Detect which cell encompasses the target text, then output its [x, y] center coordinate. 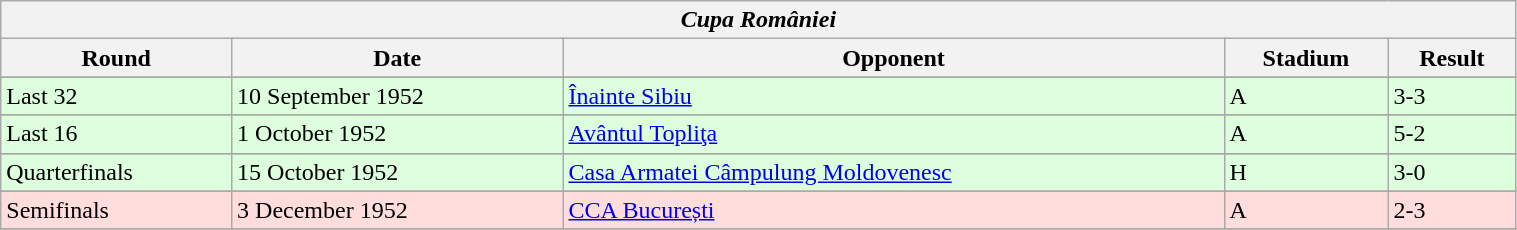
10 September 1952 [398, 96]
Round [116, 58]
Quarterfinals [116, 172]
Result [1452, 58]
Înainte Sibiu [894, 96]
5-2 [1452, 134]
Avântul Topliţa [894, 134]
2-3 [1452, 210]
3-3 [1452, 96]
1 October 1952 [398, 134]
Last 16 [116, 134]
3-0 [1452, 172]
Last 32 [116, 96]
3 December 1952 [398, 210]
H [1306, 172]
15 October 1952 [398, 172]
Stadium [1306, 58]
Opponent [894, 58]
Casa Armatei Câmpulung Moldovenesc [894, 172]
Semifinals [116, 210]
CCA București [894, 210]
Cupa României [758, 20]
Date [398, 58]
